Return the (x, y) coordinate for the center point of the cell that contains the specified text.  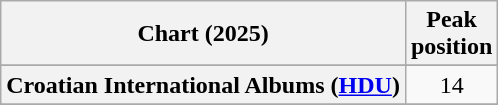
14 (451, 85)
Croatian International Albums (HDU) (204, 85)
Chart (2025) (204, 34)
Peakposition (451, 34)
